For the text-containing cell, return its midpoint in [X, Y] coordinate format. 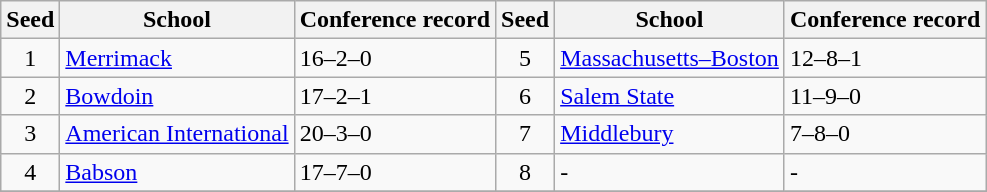
7–8–0 [884, 134]
2 [30, 96]
17–2–1 [394, 96]
11–9–0 [884, 96]
16–2–0 [394, 58]
6 [526, 96]
4 [30, 172]
Merrimack [177, 58]
American International [177, 134]
5 [526, 58]
8 [526, 172]
3 [30, 134]
20–3–0 [394, 134]
1 [30, 58]
Middlebury [670, 134]
12–8–1 [884, 58]
7 [526, 134]
Bowdoin [177, 96]
Salem State [670, 96]
17–7–0 [394, 172]
Babson [177, 172]
Massachusetts–Boston [670, 58]
